Scan for the cell matching the given text and deliver its [x, y] coordinate at center. 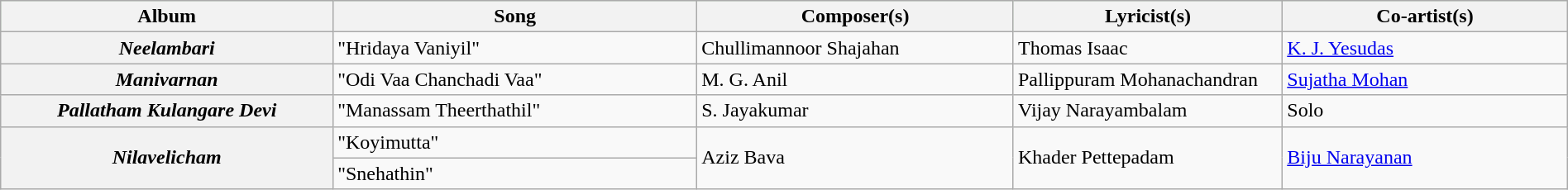
Co-artist(s) [1425, 17]
Manivarnan [167, 79]
Biju Narayanan [1425, 158]
Solo [1425, 111]
Nilavelicham [167, 158]
"Odi Vaa Chanchadi Vaa" [515, 79]
K. J. Yesudas [1425, 48]
Khader Pettepadam [1148, 158]
"Koyimutta" [515, 142]
Album [167, 17]
"Snehathin" [515, 173]
S. Jayakumar [855, 111]
Composer(s) [855, 17]
M. G. Anil [855, 79]
Aziz Bava [855, 158]
Sujatha Mohan [1425, 79]
Vijay Narayambalam [1148, 111]
Neelambari [167, 48]
Thomas Isaac [1148, 48]
"Manassam Theerthathil" [515, 111]
Chullimannoor Shajahan [855, 48]
Lyricist(s) [1148, 17]
Pallippuram Mohanachandran [1148, 79]
"Hridaya Vaniyil" [515, 48]
Pallatham Kulangare Devi [167, 111]
Song [515, 17]
